Determine the (x, y) coordinate at the center of the cell enclosing the given text.  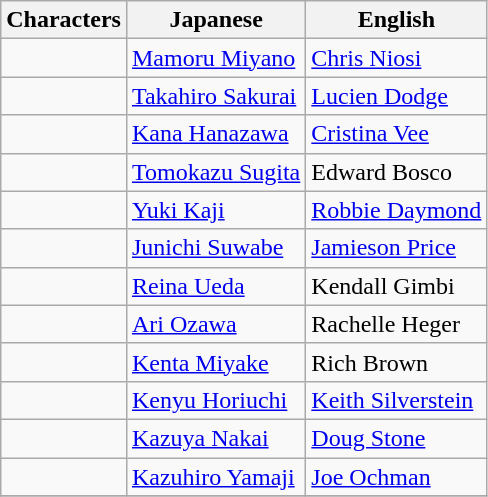
Mamoru Miyano (216, 58)
English (396, 20)
Rich Brown (396, 362)
Ari Ozawa (216, 324)
Jamieson Price (396, 248)
Reina Ueda (216, 286)
Tomokazu Sugita (216, 172)
Doug Stone (396, 438)
Joe Ochman (396, 477)
Keith Silverstein (396, 400)
Lucien Dodge (396, 96)
Kana Hanazawa (216, 134)
Rachelle Heger (396, 324)
Junichi Suwabe (216, 248)
Edward Bosco (396, 172)
Cristina Vee (396, 134)
Takahiro Sakurai (216, 96)
Chris Niosi (396, 58)
Yuki Kaji (216, 210)
Kendall Gimbi (396, 286)
Kenyu Horiuchi (216, 400)
Robbie Daymond (396, 210)
Kazuhiro Yamaji (216, 477)
Kenta Miyake (216, 362)
Characters (64, 20)
Kazuya Nakai (216, 438)
Japanese (216, 20)
